Determine the [X, Y] coordinate at the center of the cell enclosing the given text.  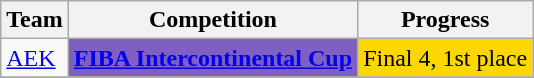
AEK [35, 58]
Final 4, 1st place [446, 58]
Team [35, 20]
Progress [446, 20]
Competition [212, 20]
FIBA Intercontinental Cup [212, 58]
